Provide the [x, y] coordinate of the cell's center where the given text is located.  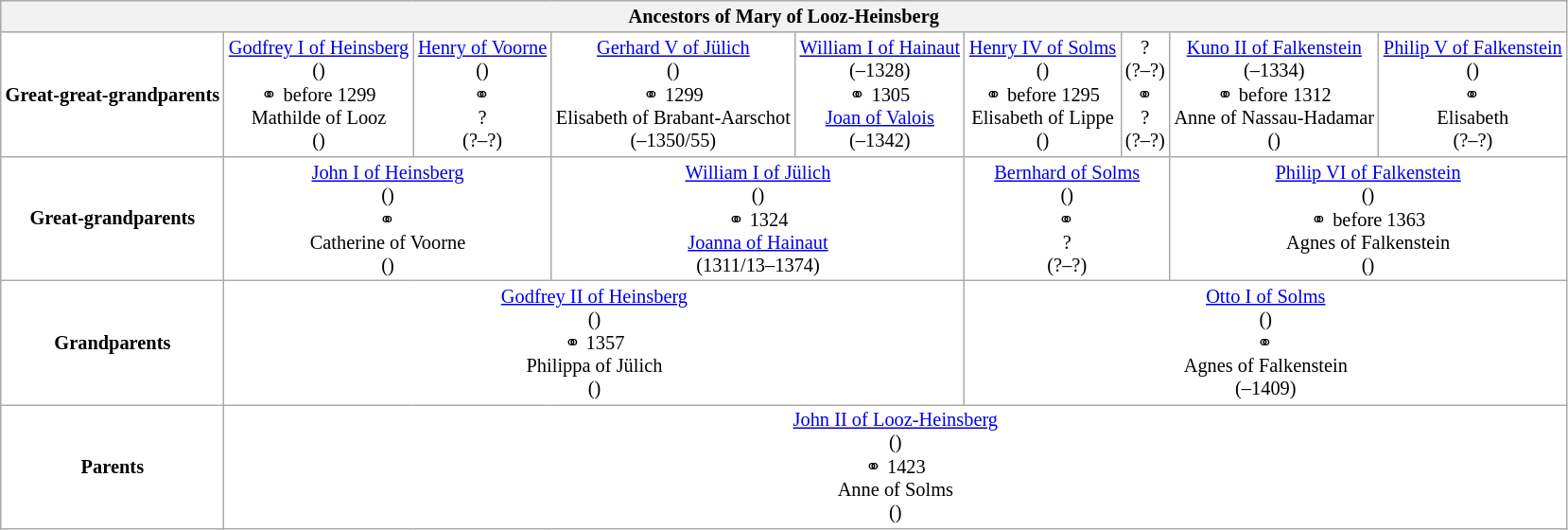
Gerhard V of Jülich()⚭ 1299Elisabeth of Brabant-Aarschot(–1350/55) [673, 95]
Philip VI of Falkenstein()⚭ before 1363Agnes of Falkenstein() [1368, 218]
Grandparents [113, 343]
?(?–?)⚭?(?–?) [1145, 95]
Henry of Voorne()⚭?(?–?) [482, 95]
Philip V of Falkenstein()⚭Elisabeth(?–?) [1473, 95]
Otto I of Solms()⚭Agnes of Falkenstein(–1409) [1265, 343]
Great-grandparents [113, 218]
William I of Hainaut(–1328)⚭ 1305Joan of Valois(–1342) [880, 95]
William I of Jülich()⚭ 1324Joanna of Hainaut(1311/13–1374) [758, 218]
John II of Looz-Heinsberg()⚭ 1423Anne of Solms() [896, 466]
Parents [113, 466]
Godfrey II of Heinsberg()⚭ 1357Philippa of Jülich() [594, 343]
Ancestors of Mary of Looz-Heinsberg [784, 16]
Great-great-grandparents [113, 95]
Kuno II of Falkenstein(–1334)⚭ before 1312Anne of Nassau-Hadamar() [1275, 95]
John I of Heinsberg()⚭ Catherine of Voorne() [388, 218]
Bernhard of Solms()⚭?(?–?) [1067, 218]
Godfrey I of Heinsberg()⚭ before 1299Mathilde of Looz() [319, 95]
Henry IV of Solms()⚭ before 1295Elisabeth of Lippe() [1042, 95]
